Output the (X, Y) coordinate of the center of the cell containing the given text.  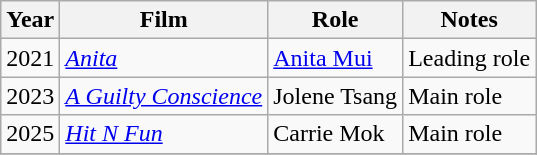
Hit N Fun (164, 134)
Leading role (470, 58)
A Guilty Conscience (164, 96)
Role (336, 20)
Film (164, 20)
Notes (470, 20)
Carrie Mok (336, 134)
Jolene Tsang (336, 96)
2023 (30, 96)
Anita (164, 58)
Anita Mui (336, 58)
2021 (30, 58)
Year (30, 20)
2025 (30, 134)
